For the text-containing cell, return its midpoint in (X, Y) coordinate format. 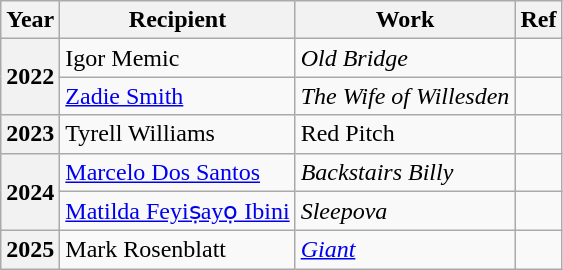
Zadie Smith (178, 96)
Sleepova (405, 211)
2022 (30, 77)
Old Bridge (405, 58)
Igor Memic (178, 58)
Mark Rosenblatt (178, 250)
Matilda Feyiṣayọ Ibini (178, 211)
Recipient (178, 20)
Year (30, 20)
Ref (538, 20)
Red Pitch (405, 134)
The Wife of Willesden (405, 96)
Tyrell Williams (178, 134)
Marcelo Dos Santos (178, 172)
Work (405, 20)
2025 (30, 250)
2024 (30, 192)
Backstairs Billy (405, 172)
Giant (405, 250)
2023 (30, 134)
